Detect which cell encompasses the target text, then output its (x, y) center coordinate. 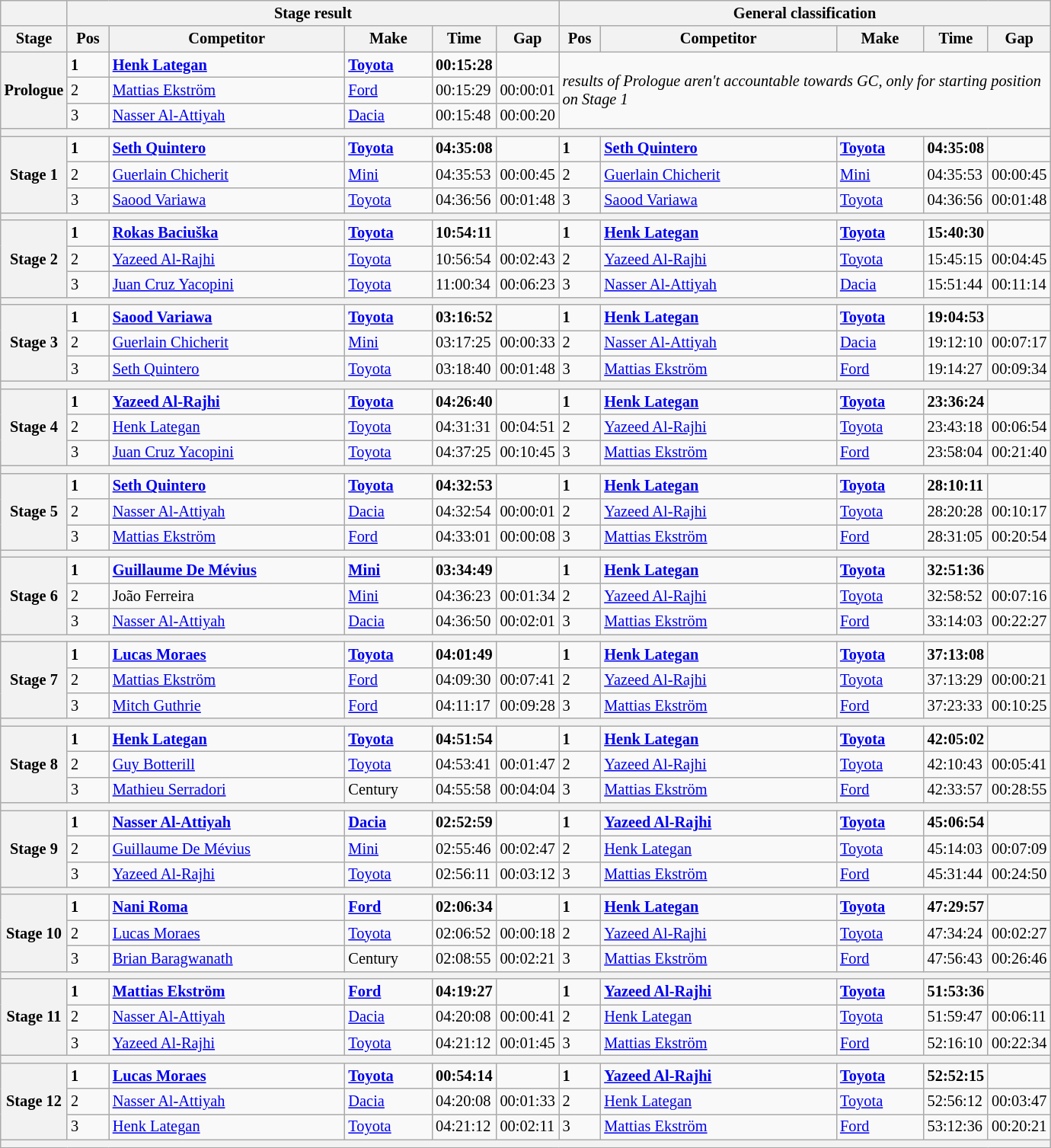
42:10:43 (956, 764)
00:20:54 (1019, 537)
00:07:16 (1019, 596)
Stage 4 (34, 427)
04:36:50 (464, 622)
00:07:41 (528, 680)
00:24:50 (1019, 875)
04:51:54 (464, 739)
45:14:03 (956, 849)
19:12:10 (956, 343)
02:56:11 (464, 875)
00:10:45 (528, 452)
02:52:59 (464, 823)
Stage 2 (34, 259)
04:19:27 (464, 992)
00:15:48 (464, 116)
General classification (805, 13)
00:00:21 (1019, 680)
04:11:17 (464, 705)
00:07:09 (1019, 849)
00:09:34 (1019, 369)
00:07:17 (1019, 343)
28:31:05 (956, 537)
04:53:41 (464, 764)
00:22:27 (1019, 622)
00:54:14 (464, 1076)
42:33:57 (956, 790)
00:00:33 (528, 343)
Rokas Baciuška (227, 233)
00:21:40 (1019, 452)
04:36:23 (464, 596)
23:36:24 (956, 401)
00:01:34 (528, 596)
00:10:25 (1019, 705)
51:59:47 (956, 1017)
00:20:21 (1019, 1127)
28:10:11 (956, 486)
15:40:30 (956, 233)
00:06:23 (528, 284)
Stage 12 (34, 1102)
15:45:15 (956, 259)
00:01:47 (528, 764)
47:56:43 (956, 958)
Stage 10 (34, 932)
Mathieu Serradori (227, 790)
00:28:55 (1019, 790)
00:06:54 (1019, 427)
42:05:02 (956, 739)
04:09:30 (464, 680)
00:00:08 (528, 537)
00:15:29 (464, 90)
Stage 5 (34, 512)
47:29:57 (956, 907)
32:58:52 (956, 596)
00:02:43 (528, 259)
47:34:24 (956, 933)
37:23:33 (956, 705)
03:18:40 (464, 369)
37:13:29 (956, 680)
52:52:15 (956, 1076)
João Ferreira (227, 596)
45:31:44 (956, 875)
00:04:51 (528, 427)
00:00:20 (528, 116)
04:32:53 (464, 486)
37:13:08 (956, 654)
Mitch Guthrie (227, 705)
00:04:45 (1019, 259)
10:54:11 (464, 233)
33:14:03 (956, 622)
04:55:58 (464, 790)
28:20:28 (956, 511)
04:37:25 (464, 452)
15:51:44 (956, 284)
Stage 7 (34, 680)
00:15:28 (464, 65)
11:00:34 (464, 284)
00:00:18 (528, 933)
Stage 9 (34, 849)
04:33:01 (464, 537)
Stage 1 (34, 174)
02:08:55 (464, 958)
32:51:36 (956, 570)
04:01:49 (464, 654)
02:06:34 (464, 907)
00:01:45 (528, 1043)
04:26:40 (464, 401)
02:55:46 (464, 849)
Stage 8 (34, 765)
19:04:53 (956, 318)
Prologue (34, 90)
Stage 11 (34, 1018)
45:06:54 (956, 823)
00:02:01 (528, 622)
Stage 3 (34, 343)
10:56:54 (464, 259)
00:06:11 (1019, 1017)
Stage (34, 39)
03:34:49 (464, 570)
00:03:12 (528, 875)
00:22:34 (1019, 1043)
Nani Roma (227, 907)
results of Prologue aren't accountable towards GC, only for starting position on Stage 1 (805, 90)
02:06:52 (464, 933)
00:02:47 (528, 849)
00:02:11 (528, 1127)
Guy Botterill (227, 764)
23:43:18 (956, 427)
00:09:28 (528, 705)
04:31:31 (464, 427)
00:00:41 (528, 1017)
03:17:25 (464, 343)
52:16:10 (956, 1043)
04:32:54 (464, 511)
00:03:47 (1019, 1102)
Brian Baragwanath (227, 958)
53:12:36 (956, 1127)
00:11:14 (1019, 284)
00:05:41 (1019, 764)
19:14:27 (956, 369)
00:04:04 (528, 790)
51:53:36 (956, 992)
00:10:17 (1019, 511)
03:16:52 (464, 318)
00:02:21 (528, 958)
00:26:46 (1019, 958)
Stage 6 (34, 596)
00:02:27 (1019, 933)
00:01:33 (528, 1102)
Stage result (313, 13)
23:58:04 (956, 452)
52:56:12 (956, 1102)
